Detect which cell encompasses the target text, then output its [x, y] center coordinate. 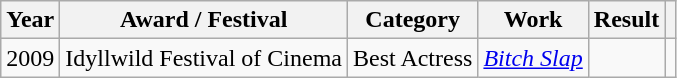
Category [413, 20]
2009 [30, 58]
Award / Festival [204, 20]
Bitch Slap [533, 58]
Best Actress [413, 58]
Year [30, 20]
Idyllwild Festival of Cinema [204, 58]
Work [533, 20]
Result [626, 20]
